Return the [X, Y] coordinate for the center point of the cell that contains the specified text.  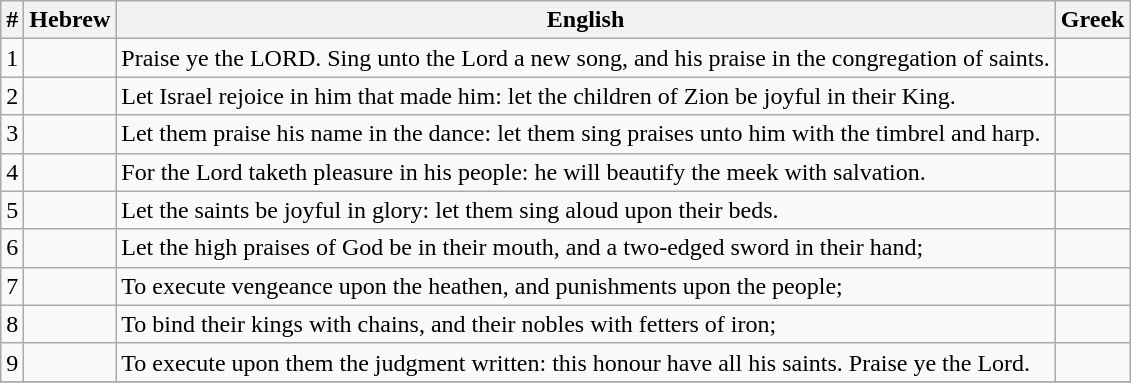
2 [12, 96]
5 [12, 210]
To execute upon them the judgment written: this honour have all his saints. Praise ye the Lord. [586, 362]
Let them praise his name in the dance: let them sing praises unto him with the timbrel and harp. [586, 134]
1 [12, 58]
Let the high praises of God be in their mouth, and a two-edged sword in their hand; [586, 248]
3 [12, 134]
English [586, 20]
8 [12, 324]
Praise ye the LORD. Sing unto the Lord a new song, and his praise in the congregation of saints. [586, 58]
Hebrew [70, 20]
Let the saints be joyful in glory: let them sing aloud upon their beds. [586, 210]
7 [12, 286]
6 [12, 248]
Greek [1092, 20]
# [12, 20]
To execute vengeance upon the heathen, and punishments upon the people; [586, 286]
For the Lord taketh pleasure in his people: he will beautify the meek with salvation. [586, 172]
4 [12, 172]
9 [12, 362]
Let Israel rejoice in him that made him: let the children of Zion be joyful in their King. [586, 96]
To bind their kings with chains, and their nobles with fetters of iron; [586, 324]
